Return the [x, y] coordinate for the center point of the cell that contains the specified text.  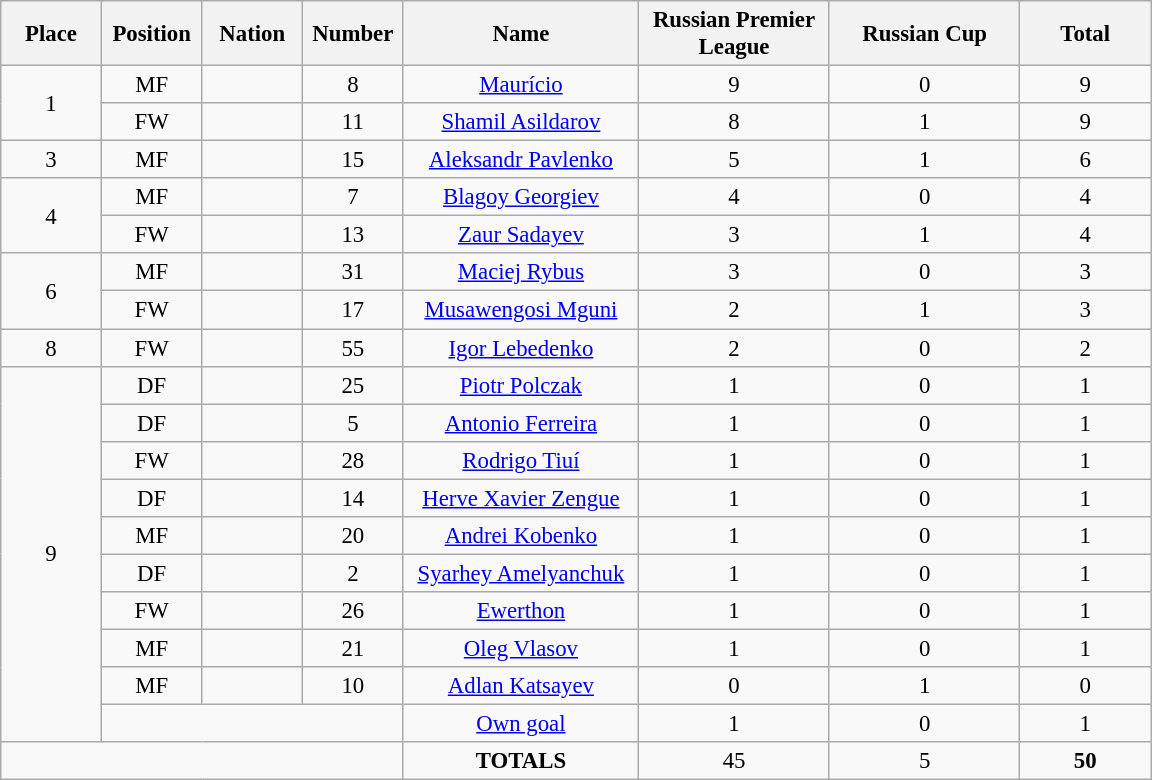
Syarhey Amelyanchuk [521, 573]
Blagoy Georgiev [521, 197]
Aleksandr Pavlenko [521, 160]
Russian Cup [924, 34]
Russian Premier League [734, 34]
Position [152, 34]
Andrei Kobenko [521, 536]
17 [354, 310]
Place [52, 34]
31 [354, 273]
50 [1086, 761]
Zaur Sadayev [521, 235]
15 [354, 160]
Igor Lebedenko [521, 348]
28 [354, 460]
Maciej Rybus [521, 273]
10 [354, 686]
7 [354, 197]
Shamil Asildarov [521, 122]
Maurício [521, 85]
Oleg Vlasov [521, 648]
14 [354, 498]
13 [354, 235]
Ewerthon [521, 611]
Name [521, 34]
25 [354, 385]
Antonio Ferreira [521, 423]
Number [354, 34]
45 [734, 761]
Adlan Katsayev [521, 686]
55 [354, 348]
Herve Xavier Zengue [521, 498]
Rodrigo Tiuí [521, 460]
26 [354, 611]
Piotr Polczak [521, 385]
Total [1086, 34]
21 [354, 648]
20 [354, 536]
Own goal [521, 724]
Musawengosi Mguni [521, 310]
TOTALS [521, 761]
Nation [252, 34]
11 [354, 122]
